Pinpoint the cell where the given text exists, returning its (X, Y) midpoint coordinate. 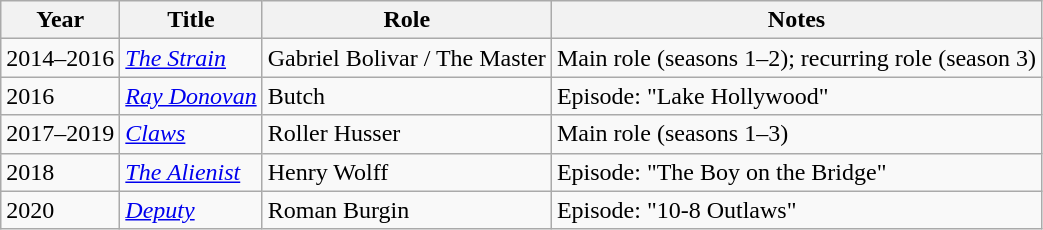
Title (191, 20)
2014–2016 (60, 58)
Episode: "10-8 Outlaws" (796, 210)
2017–2019 (60, 134)
Claws (191, 134)
Main role (seasons 1–2); recurring role (season 3) (796, 58)
Role (406, 20)
Main role (seasons 1–3) (796, 134)
Butch (406, 96)
Notes (796, 20)
Gabriel Bolivar / The Master (406, 58)
Roller Husser (406, 134)
Deputy (191, 210)
Ray Donovan (191, 96)
The Strain (191, 58)
2018 (60, 172)
Episode: "Lake Hollywood" (796, 96)
2016 (60, 96)
Episode: "The Boy on the Bridge" (796, 172)
Henry Wolff (406, 172)
Roman Burgin (406, 210)
The Alienist (191, 172)
Year (60, 20)
2020 (60, 210)
